Provide the (x, y) coordinate of the cell's center where the given text is located.  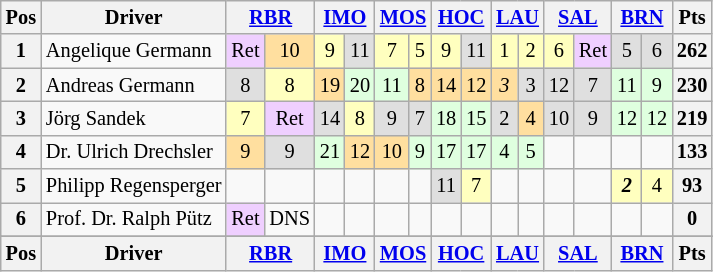
0 (692, 219)
Prof. Dr. Ralph Pütz (134, 219)
Philipp Regensperger (134, 186)
230 (692, 85)
19 (330, 85)
20 (360, 85)
Andreas Germann (134, 85)
219 (692, 118)
Jörg Sandek (134, 118)
21 (330, 152)
262 (692, 51)
DNS (289, 219)
133 (692, 152)
15 (476, 118)
Dr. Ulrich Drechsler (134, 152)
Angelique Germann (134, 51)
18 (446, 118)
93 (692, 186)
